Capture the cell that displays the provided text and extract its (x, y) central coordinate. 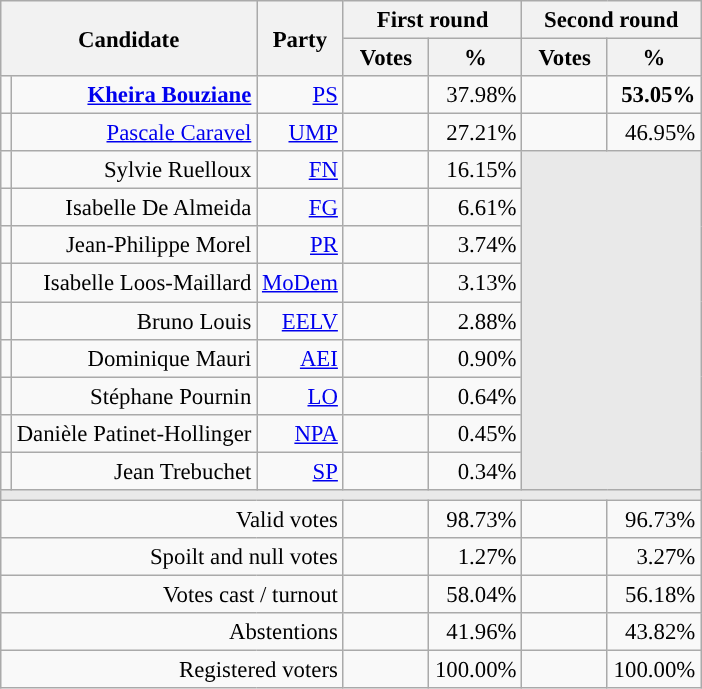
Registered voters (172, 670)
PR (300, 245)
Stéphane Pournin (134, 396)
1.27% (476, 557)
43.82% (654, 632)
0.34% (476, 471)
53.05% (654, 95)
Abstentions (172, 632)
Sylvie Ruelloux (134, 170)
Jean Trebuchet (134, 471)
First round (432, 20)
Dominique Mauri (134, 358)
SP (300, 471)
EELV (300, 321)
37.98% (476, 95)
Valid votes (172, 519)
Isabelle Loos-Maillard (134, 283)
PS (300, 95)
46.95% (654, 133)
16.15% (476, 170)
Isabelle De Almeida (134, 208)
MoDem (300, 283)
FN (300, 170)
3.13% (476, 283)
98.73% (476, 519)
0.90% (476, 358)
UMP (300, 133)
AEI (300, 358)
0.64% (476, 396)
Party (300, 38)
6.61% (476, 208)
56.18% (654, 594)
Kheira Bouziane (134, 95)
Votes cast / turnout (172, 594)
Bruno Louis (134, 321)
Jean-Philippe Morel (134, 245)
Danièle Patinet-Hollinger (134, 433)
3.27% (654, 557)
58.04% (476, 594)
3.74% (476, 245)
Spoilt and null votes (172, 557)
Second round (612, 20)
FG (300, 208)
41.96% (476, 632)
0.45% (476, 433)
NPA (300, 433)
2.88% (476, 321)
Pascale Caravel (134, 133)
96.73% (654, 519)
27.21% (476, 133)
LO (300, 396)
Candidate (129, 38)
